Capture the cell that displays the provided text and extract its [X, Y] central coordinate. 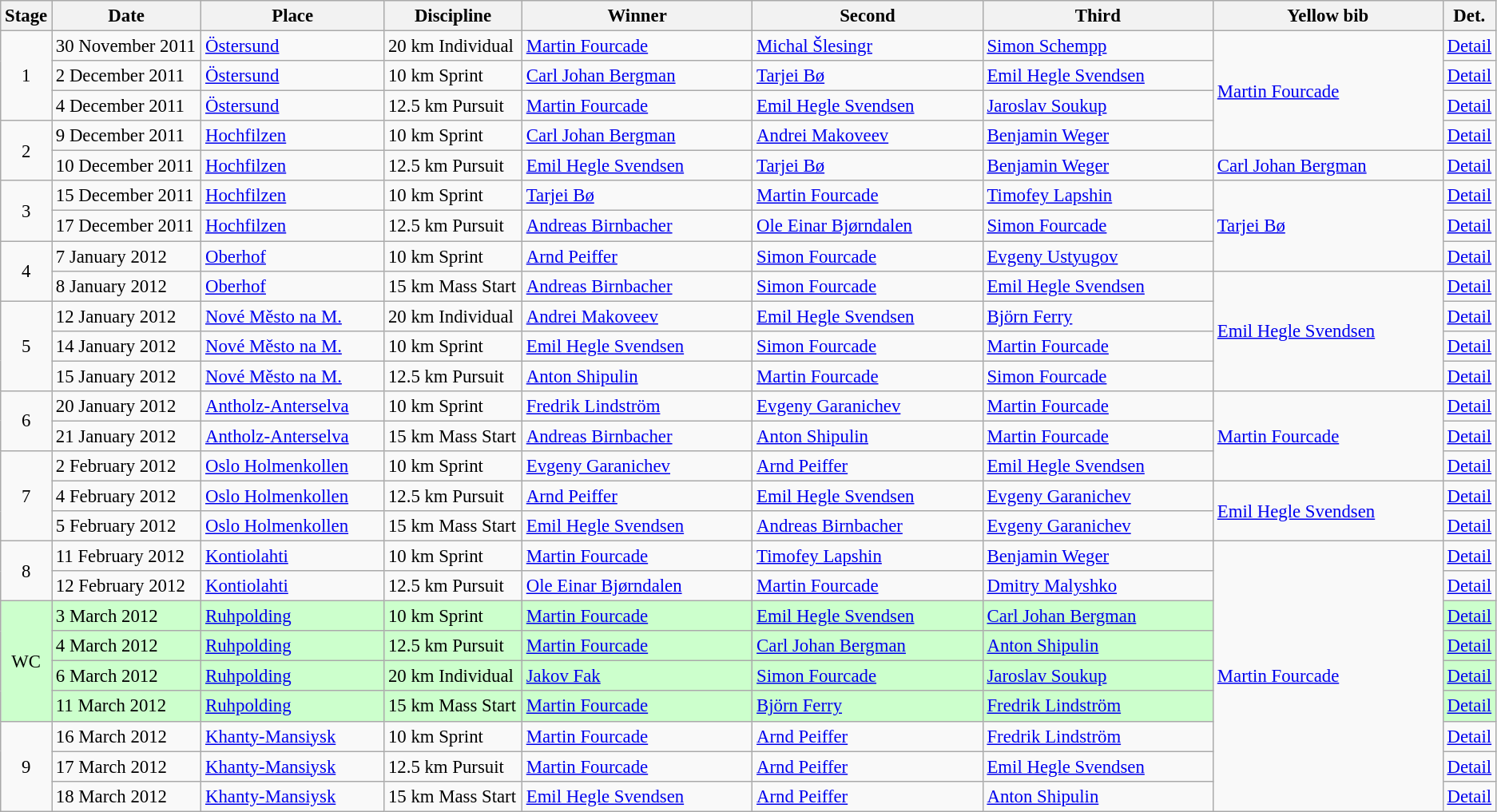
Place [292, 16]
WC [26, 661]
7 January 2012 [126, 256]
Simon Schempp [1098, 46]
2 December 2011 [126, 76]
4 March 2012 [126, 646]
Discipline [454, 16]
30 November 2011 [126, 46]
17 December 2011 [126, 226]
17 March 2012 [126, 766]
15 December 2011 [126, 196]
3 [26, 211]
6 March 2012 [126, 676]
9 [26, 766]
8 January 2012 [126, 286]
Det. [1469, 16]
4 February 2012 [126, 496]
7 [26, 497]
Dmitry Malyshko [1098, 586]
9 December 2011 [126, 136]
11 February 2012 [126, 557]
Jakov Fak [637, 676]
2 [26, 150]
Yellow bib [1328, 16]
4 December 2011 [126, 106]
12 February 2012 [126, 586]
11 March 2012 [126, 707]
Second [868, 16]
16 March 2012 [126, 736]
5 February 2012 [126, 526]
5 [26, 347]
3 March 2012 [126, 616]
10 December 2011 [126, 166]
15 January 2012 [126, 376]
8 [26, 572]
Winner [637, 16]
Third [1098, 16]
4 [26, 271]
18 March 2012 [126, 796]
2 February 2012 [126, 466]
6 [26, 422]
14 January 2012 [126, 346]
Stage [26, 16]
Date [126, 16]
21 January 2012 [126, 436]
1 [26, 77]
20 January 2012 [126, 406]
Evgeny Ustyugov [1098, 256]
12 January 2012 [126, 316]
Michal Šlesingr [868, 46]
